Locate the cell with the specified text and output its (X, Y) center coordinate. 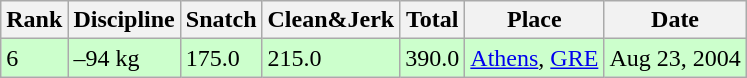
Discipline (124, 20)
Rank (34, 20)
390.0 (432, 58)
Place (534, 20)
Clean&Jerk (331, 20)
175.0 (221, 58)
6 (34, 58)
–94 kg (124, 58)
Athens, GRE (534, 58)
Snatch (221, 20)
Aug 23, 2004 (675, 58)
215.0 (331, 58)
Total (432, 20)
Date (675, 20)
